Identify which cell holds the provided text, then report its (x, y) central coordinate. 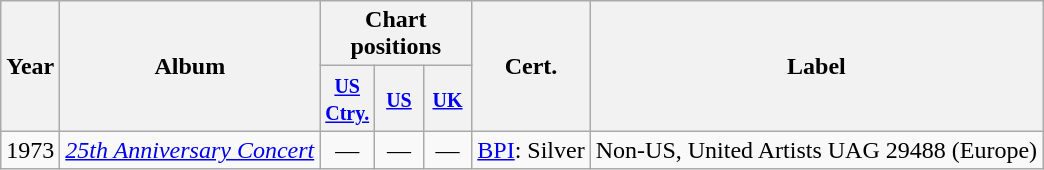
USCtry. (348, 98)
1973 (30, 150)
25th Anniversary Concert (190, 150)
Label (816, 66)
Non-US, United Artists UAG 29488 (Europe) (816, 150)
Year (30, 66)
UK (448, 98)
Chart positions (396, 34)
Cert. (531, 66)
BPI: Silver (531, 150)
US (400, 98)
Album (190, 66)
